Search for the cell housing the specified text and yield its (X, Y) center coordinate. 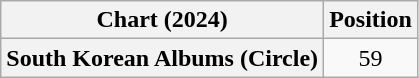
Position (371, 20)
59 (371, 58)
Chart (2024) (162, 20)
South Korean Albums (Circle) (162, 58)
